For the text-containing cell, return its midpoint in (x, y) coordinate format. 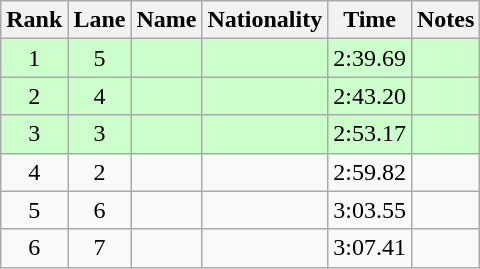
2:43.20 (370, 96)
2:39.69 (370, 58)
1 (34, 58)
Rank (34, 20)
Notes (445, 20)
2:53.17 (370, 134)
3:03.55 (370, 210)
Time (370, 20)
Name (166, 20)
Lane (100, 20)
Nationality (265, 20)
3:07.41 (370, 248)
7 (100, 248)
2:59.82 (370, 172)
